For the text-containing cell, return its midpoint in (X, Y) coordinate format. 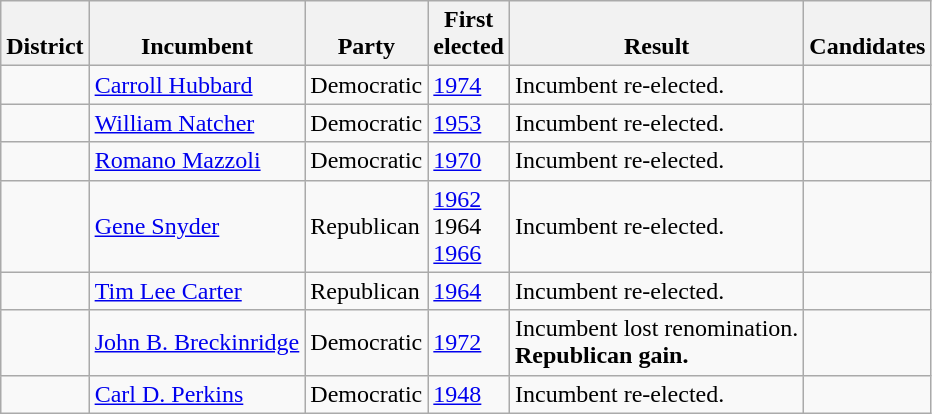
District (45, 34)
1974 (469, 85)
Tim Lee Carter (197, 291)
Gene Snyder (197, 226)
John B. Breckinridge (197, 342)
19621964 1966 (469, 226)
Carroll Hubbard (197, 85)
1964 (469, 291)
Firstelected (469, 34)
Incumbent lost renomination.Republican gain. (656, 342)
1970 (469, 161)
1972 (469, 342)
Incumbent (197, 34)
1948 (469, 394)
Party (366, 34)
Result (656, 34)
William Natcher (197, 123)
Romano Mazzoli (197, 161)
1953 (469, 123)
Carl D. Perkins (197, 394)
Candidates (868, 34)
